Capture the cell that displays the provided text and extract its [X, Y] central coordinate. 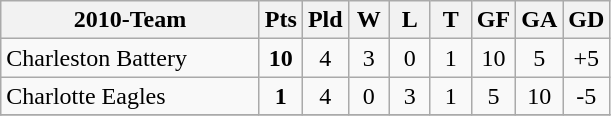
Pld [325, 20]
Charlotte Eagles [130, 96]
-5 [586, 96]
Charleston Battery [130, 58]
+5 [586, 58]
T [450, 20]
GD [586, 20]
GF [493, 20]
GA [540, 20]
L [410, 20]
2010-Team [130, 20]
W [368, 20]
Pts [280, 20]
